Search for the cell housing the specified text and yield its [x, y] center coordinate. 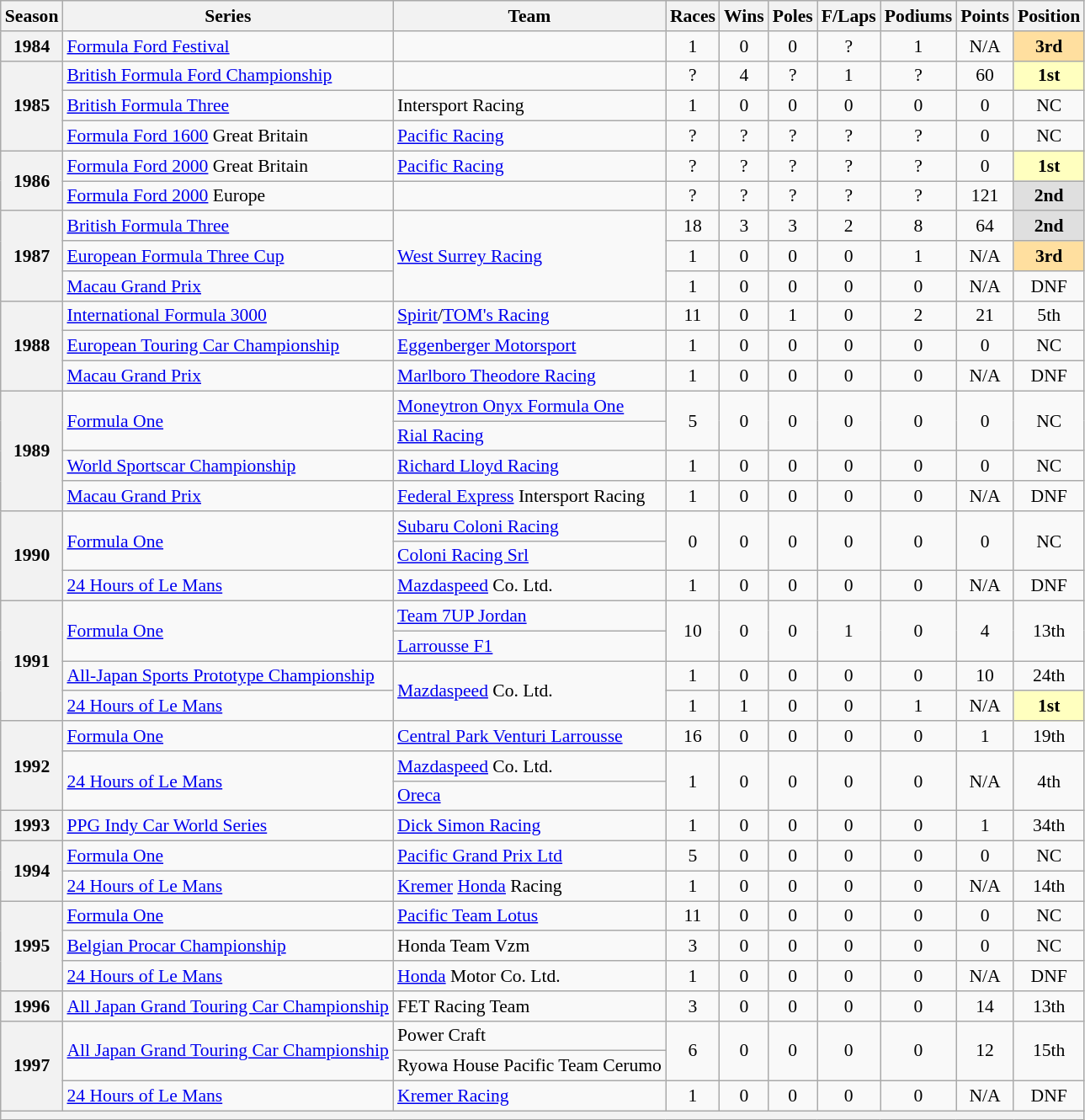
Spirit/TOM's Racing [529, 316]
19th [1049, 736]
Podiums [919, 16]
1988 [32, 345]
1985 [32, 106]
Richard Lloyd Racing [529, 467]
Oreca [529, 796]
European Formula Three Cup [227, 256]
Dick Simon Racing [529, 826]
F/Laps [848, 16]
World Sportscar Championship [227, 467]
Wins [744, 16]
PPG Indy Car World Series [227, 826]
1991 [32, 661]
1989 [32, 451]
24th [1049, 676]
Pacific Team Lotus [529, 916]
International Formula 3000 [227, 316]
West Surrey Racing [529, 256]
8 [919, 227]
121 [985, 196]
1993 [32, 826]
Larrousse F1 [529, 646]
6 [693, 1051]
Coloni Racing Srl [529, 556]
Intersport Racing [529, 106]
1996 [32, 1006]
1994 [32, 871]
FET Racing Team [529, 1006]
Formula Ford Festival [227, 46]
1984 [32, 46]
Ryowa House Pacific Team Cerumo [529, 1066]
15th [1049, 1051]
Poles [793, 16]
European Touring Car Championship [227, 346]
Honda Team Vzm [529, 947]
1995 [32, 947]
18 [693, 227]
Pacific Grand Prix Ltd [529, 856]
4th [1049, 781]
Subaru Coloni Racing [529, 526]
Position [1049, 16]
Belgian Procar Championship [227, 947]
16 [693, 736]
Marlboro Theodore Racing [529, 376]
Races [693, 16]
Kremer Honda Racing [529, 886]
Kremer Racing [529, 1096]
12 [985, 1051]
Series [227, 16]
5th [1049, 316]
Power Craft [529, 1036]
21 [985, 316]
Eggenberger Motorsport [529, 346]
All-Japan Sports Prototype Championship [227, 676]
14th [1049, 886]
1986 [32, 180]
1987 [32, 256]
64 [985, 227]
Moneytron Onyx Formula One [529, 406]
Honda Motor Co. Ltd. [529, 976]
Rial Racing [529, 436]
60 [985, 76]
Formula Ford 2000 Europe [227, 196]
14 [985, 1006]
Season [32, 16]
British Formula Ford Championship [227, 76]
Points [985, 16]
Formula Ford 2000 Great Britain [227, 166]
Team 7UP Jordan [529, 616]
34th [1049, 826]
1990 [32, 556]
Federal Express Intersport Racing [529, 496]
Formula Ford 1600 Great Britain [227, 136]
1997 [32, 1066]
Central Park Venturi Larrousse [529, 736]
Team [529, 16]
1992 [32, 766]
